Locate the cell with the specified text and output its (x, y) center coordinate. 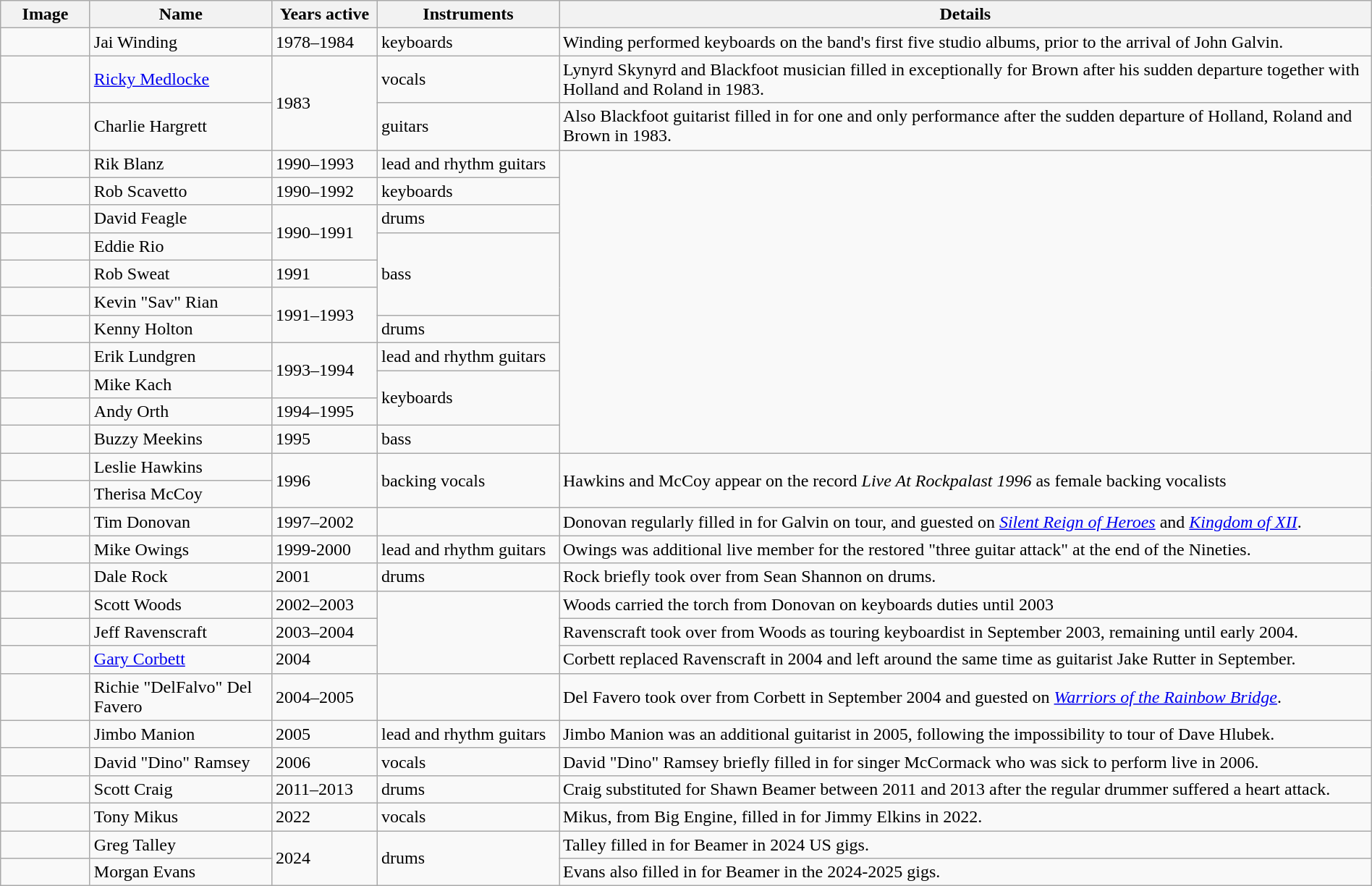
Donovan regularly filled in for Galvin on tour, and guested on Silent Reign of Heroes and Kingdom of XII. (965, 522)
2001 (324, 577)
1993–1994 (324, 370)
Greg Talley (181, 845)
1990–1993 (324, 164)
1997–2002 (324, 522)
Mike Kach (181, 384)
Talley filled in for Beamer in 2024 US gigs. (965, 845)
1991–1993 (324, 315)
Jai Winding (181, 42)
Dale Rock (181, 577)
Tim Donovan (181, 522)
Also Blackfoot guitarist filled in for one and only performance after the sudden departure of Holland, Roland and Brown in 1983. (965, 126)
2002–2003 (324, 604)
Therisa McCoy (181, 494)
Woods carried the torch from Donovan on keyboards duties until 2003 (965, 604)
Rik Blanz (181, 164)
Richie "DelFalvo" Del Favero (181, 696)
Tony Mikus (181, 817)
Name (181, 14)
Kevin "Sav" Rian (181, 301)
2024 (324, 858)
1983 (324, 103)
1999-2000 (324, 549)
Erik Lundgren (181, 356)
1990–1992 (324, 191)
2022 (324, 817)
Winding performed keyboards on the band's first five studio albums, prior to the arrival of John Galvin. (965, 42)
Del Favero took over from Corbett in September 2004 and guested on Warriors of the Rainbow Bridge. (965, 696)
2005 (324, 734)
backing vocals (467, 481)
1995 (324, 439)
Image (46, 14)
Lynyrd Skynyrd and Blackfoot musician filled in exceptionally for Brown after his sudden departure together with Holland and Roland in 1983. (965, 80)
Scott Woods (181, 604)
Corbett replaced Ravenscraft in 2004 and left around the same time as guitarist Jake Rutter in September. (965, 659)
2011–2013 (324, 789)
2006 (324, 761)
Gary Corbett (181, 659)
David Feagle (181, 219)
Craig substituted for Shawn Beamer between 2011 and 2013 after the regular drummer suffered a heart attack. (965, 789)
Ravenscraft took over from Woods as touring keyboardist in September 2003, remaining until early 2004. (965, 632)
David "Dino" Ramsey (181, 761)
guitars (467, 126)
Jimbo Manion was an additional guitarist in 2005, following the impossibility to tour of Dave Hlubek. (965, 734)
Andy Orth (181, 412)
Ricky Medlocke (181, 80)
Mikus, from Big Engine, filled in for Jimmy Elkins in 2022. (965, 817)
Jeff Ravenscraft (181, 632)
1991 (324, 274)
Rock briefly took over from Sean Shannon on drums. (965, 577)
2003–2004 (324, 632)
Instruments (467, 14)
Rob Sweat (181, 274)
Leslie Hawkins (181, 467)
Evans also filled in for Beamer in the 2024-2025 gigs. (965, 872)
Details (965, 14)
Charlie Hargrett (181, 126)
Mike Owings (181, 549)
2004 (324, 659)
1990–1991 (324, 232)
Eddie Rio (181, 246)
David "Dino" Ramsey briefly filled in for singer McCormack who was sick to perform live in 2006. (965, 761)
Owings was additional live member for the restored "three guitar attack" at the end of the Nineties. (965, 549)
Kenny Holton (181, 329)
1978–1984 (324, 42)
Morgan Evans (181, 872)
Hawkins and McCoy appear on the record Live At Rockpalast 1996 as female backing vocalists (965, 481)
1994–1995 (324, 412)
Years active (324, 14)
1996 (324, 481)
Jimbo Manion (181, 734)
Rob Scavetto (181, 191)
Buzzy Meekins (181, 439)
2004–2005 (324, 696)
Scott Craig (181, 789)
